Pinpoint the cell where the given text exists, returning its (x, y) midpoint coordinate. 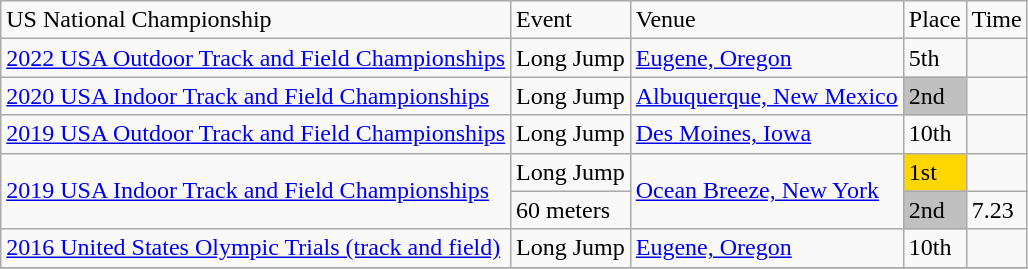
60 meters (571, 210)
Event (571, 20)
Des Moines, Iowa (766, 134)
2019 USA Outdoor Track and Field Championships (256, 134)
2020 USA Indoor Track and Field Championships (256, 96)
2016 United States Olympic Trials (track and field) (256, 248)
7.23 (996, 210)
US National Championship (256, 20)
5th (934, 58)
Ocean Breeze, New York (766, 191)
2019 USA Indoor Track and Field Championships (256, 191)
1st (934, 172)
Albuquerque, New Mexico (766, 96)
Time (996, 20)
2022 USA Outdoor Track and Field Championships (256, 58)
Place (934, 20)
Venue (766, 20)
